For the text-containing cell, return its midpoint in (x, y) coordinate format. 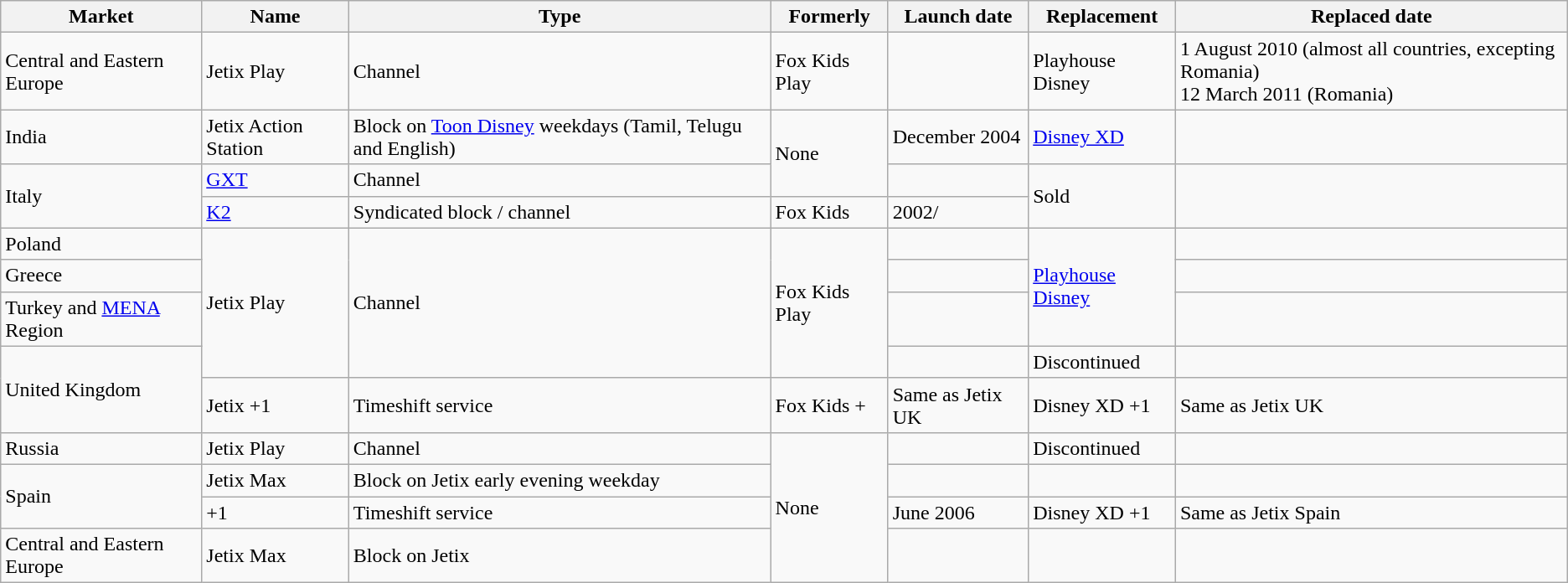
June 2006 (958, 512)
Poland (101, 244)
Replacement (1102, 17)
GXT (276, 180)
Greece (101, 276)
Jetix +1 (276, 405)
+1 (276, 512)
Jetix Action Station (276, 137)
Block on Toon Disney weekdays (Tamil, Telugu and English) (560, 137)
India (101, 137)
Fox Kids + (829, 405)
1 August 2010 (almost all countries, excepting Romania) 12 March 2011 (Romania) (1371, 71)
Type (560, 17)
Market (101, 17)
Italy (101, 196)
K2 (276, 212)
Name (276, 17)
Same as Jetix Spain (1371, 512)
Turkey and MENA Region (101, 318)
2002/ (958, 212)
Spain (101, 496)
United Kingdom (101, 389)
Block on Jetix early evening weekday (560, 480)
Replaced date (1371, 17)
Fox Kids (829, 212)
December 2004 (958, 137)
Russia (101, 448)
Block on Jetix (560, 556)
Launch date (958, 17)
Sold (1102, 196)
Syndicated block / channel (560, 212)
Disney XD (1102, 137)
Formerly (829, 17)
